Find where the given text appears and provide that cell's center as [X, Y] coordinate. 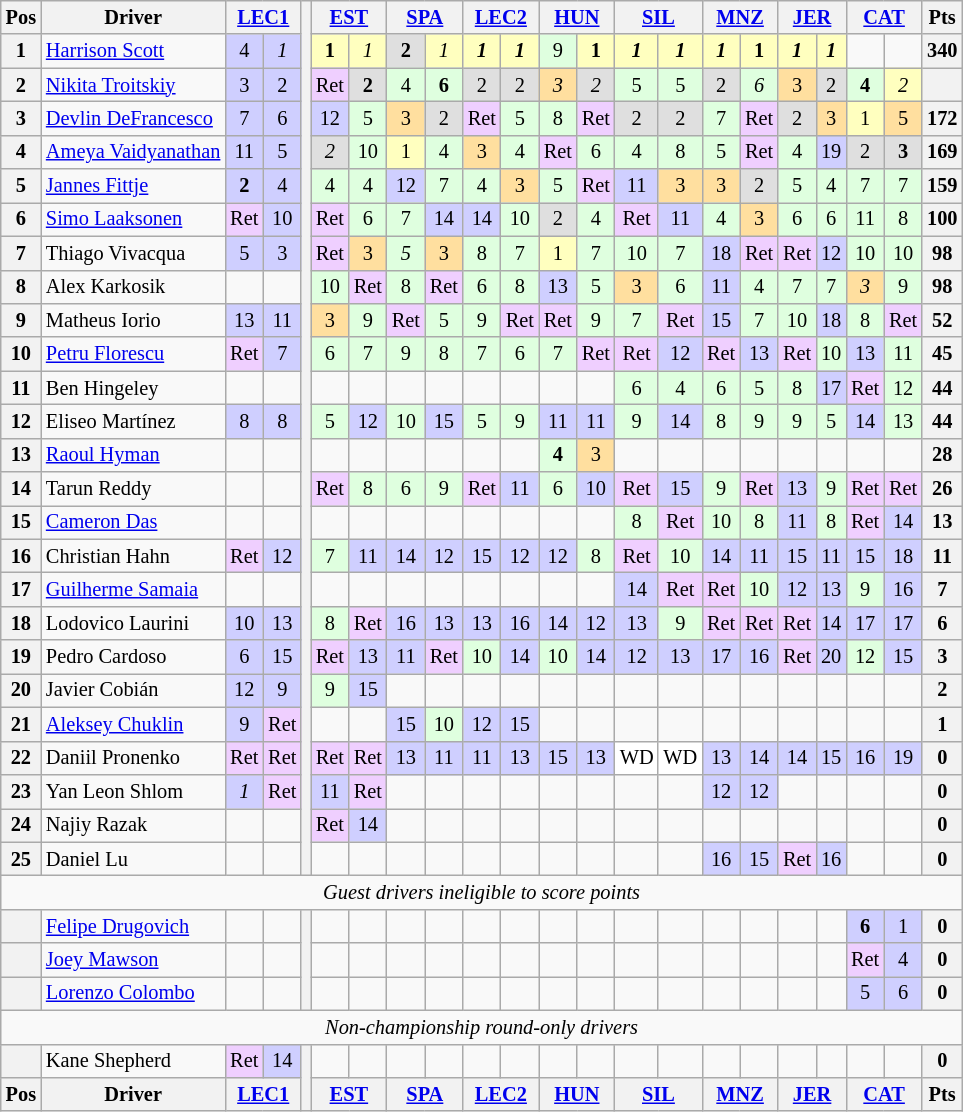
Non-championship round-only drivers [482, 1027]
Thiago Vivacqua [133, 253]
Javier Cobián [133, 690]
Najiy Razak [133, 825]
Petru Florescu [133, 354]
23 [21, 791]
Christian Hahn [133, 556]
Devlin DeFrancesco [133, 118]
28 [942, 455]
Felipe Drugovich [133, 926]
100 [942, 219]
Kane Shepherd [133, 1061]
Lorenzo Colombo [133, 993]
340 [942, 51]
26 [942, 489]
24 [21, 825]
Matheus Iorio [133, 320]
25 [21, 859]
169 [942, 152]
Raoul Hyman [133, 455]
Jannes Fittje [133, 186]
Harrison Scott [133, 51]
21 [21, 724]
52 [942, 320]
Guest drivers ineligible to score points [482, 892]
159 [942, 186]
Ben Hingeley [133, 388]
Pedro Cardoso [133, 657]
Daniil Pronenko [133, 758]
22 [21, 758]
Tarun Reddy [133, 489]
172 [942, 118]
Cameron Das [133, 522]
Lodovico Laurini [133, 623]
Daniel Lu [133, 859]
45 [942, 354]
Guilherme Samaia [133, 589]
Aleksey Chuklin [133, 724]
Joey Mawson [133, 960]
Alex Karkosik [133, 287]
Simo Laaksonen [133, 219]
Eliseo Martínez [133, 421]
Nikita Troitskiy [133, 85]
Yan Leon Shlom [133, 791]
Ameya Vaidyanathan [133, 152]
